Find where the given text appears and provide that cell's center as (X, Y) coordinate. 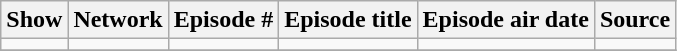
Episode air date (506, 20)
Episode title (348, 20)
Source (634, 20)
Episode # (223, 20)
Network (118, 20)
Show (34, 20)
